Scan for the cell matching the given text and deliver its [X, Y] coordinate at center. 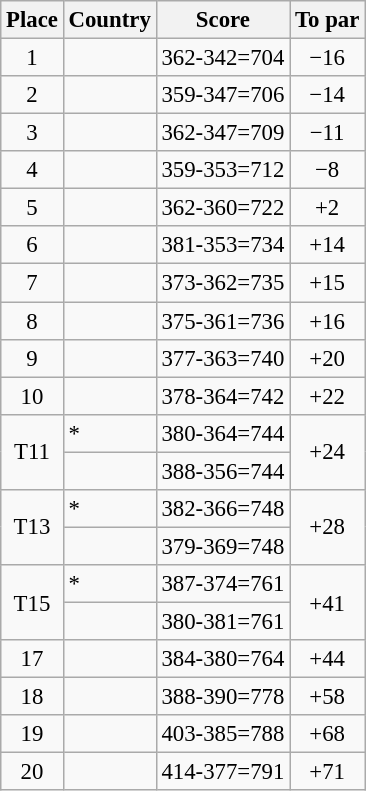
388-390=778 [223, 697]
362-347=709 [223, 133]
359-353=712 [223, 170]
+44 [328, 659]
381-353=734 [223, 245]
+24 [328, 452]
Country [110, 20]
+22 [328, 396]
To par [328, 20]
377-363=740 [223, 358]
387-374=761 [223, 584]
8 [32, 321]
+20 [328, 358]
1 [32, 58]
20 [32, 772]
10 [32, 396]
−11 [328, 133]
6 [32, 245]
T15 [32, 602]
380-381=761 [223, 621]
380-364=744 [223, 433]
−16 [328, 58]
388-356=744 [223, 471]
+68 [328, 734]
362-360=722 [223, 208]
+58 [328, 697]
T13 [32, 528]
Score [223, 20]
+2 [328, 208]
7 [32, 283]
T11 [32, 452]
9 [32, 358]
4 [32, 170]
Place [32, 20]
+28 [328, 528]
+41 [328, 602]
−8 [328, 170]
384-380=764 [223, 659]
359-347=706 [223, 95]
403-385=788 [223, 734]
382-366=748 [223, 509]
18 [32, 697]
+16 [328, 321]
375-361=736 [223, 321]
373-362=735 [223, 283]
+14 [328, 245]
379-369=748 [223, 546]
17 [32, 659]
2 [32, 95]
3 [32, 133]
414-377=791 [223, 772]
5 [32, 208]
+15 [328, 283]
19 [32, 734]
362-342=704 [223, 58]
378-364=742 [223, 396]
−14 [328, 95]
+71 [328, 772]
